Output the [x, y] coordinate of the center of the cell containing the given text.  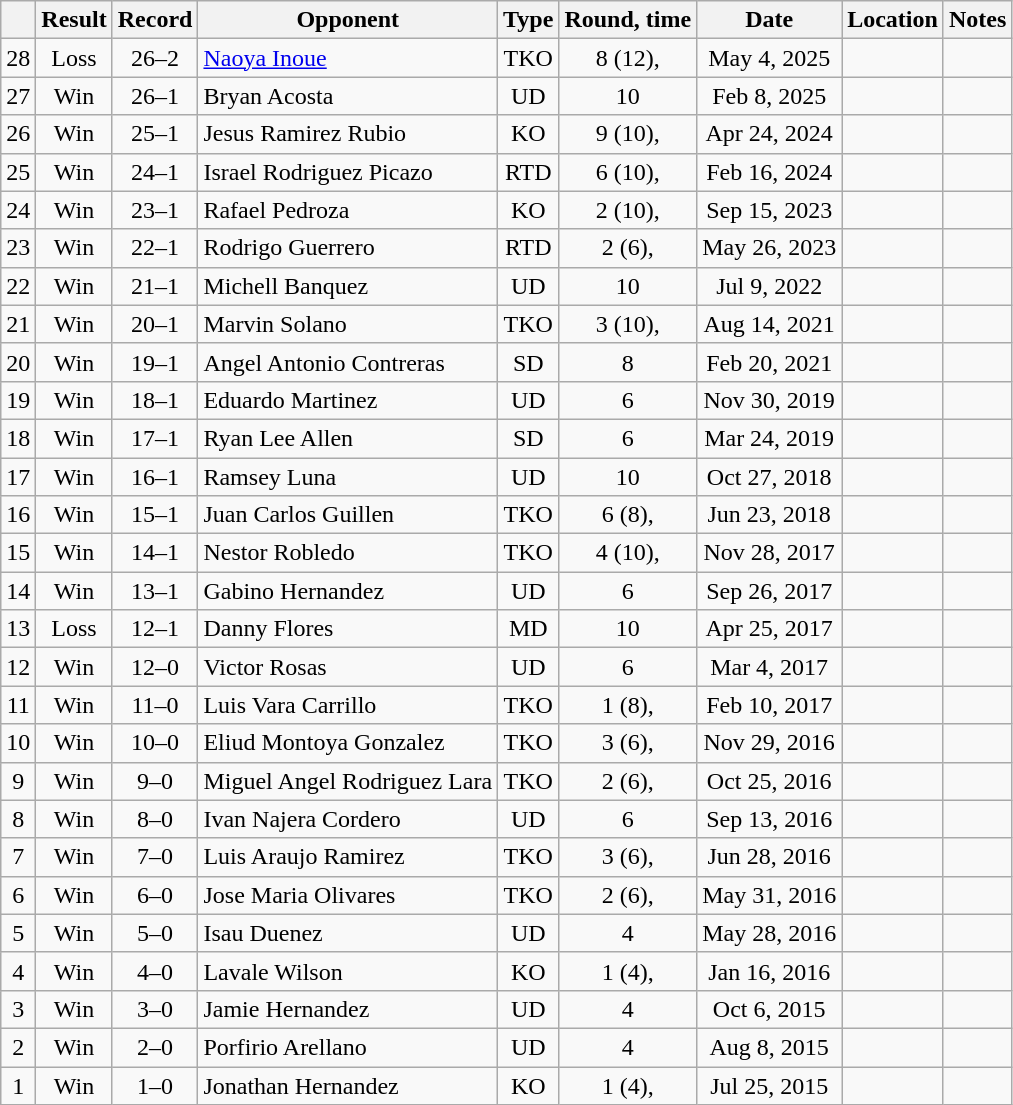
24–1 [155, 172]
Location [893, 20]
4 (10), [628, 553]
21 [18, 324]
May 4, 2025 [770, 58]
Isau Duenez [348, 933]
Sep 13, 2016 [770, 819]
13 [18, 629]
5 [18, 933]
Sep 15, 2023 [770, 210]
18–1 [155, 400]
15–1 [155, 515]
16–1 [155, 477]
27 [18, 96]
12–0 [155, 667]
Jul 25, 2015 [770, 1085]
23 [18, 248]
Oct 6, 2015 [770, 1009]
21–1 [155, 286]
Nov 30, 2019 [770, 400]
Marvin Solano [348, 324]
19–1 [155, 362]
Jose Maria Olivares [348, 895]
12 [18, 667]
Israel Rodriguez Picazo [348, 172]
5–0 [155, 933]
Victor Rosas [348, 667]
14–1 [155, 553]
Apr 24, 2024 [770, 134]
Round, time [628, 20]
Porfirio Arellano [348, 1047]
Apr 25, 2017 [770, 629]
Feb 8, 2025 [770, 96]
Jamie Hernandez [348, 1009]
4–0 [155, 971]
2 (10), [628, 210]
MD [528, 629]
20 [18, 362]
16 [18, 515]
26–2 [155, 58]
1–0 [155, 1085]
Danny Flores [348, 629]
7–0 [155, 857]
3–0 [155, 1009]
Eduardo Martinez [348, 400]
Mar 4, 2017 [770, 667]
May 31, 2016 [770, 895]
25 [18, 172]
Jan 16, 2016 [770, 971]
14 [18, 591]
17 [18, 477]
8 (12), [628, 58]
28 [18, 58]
26 [18, 134]
Angel Antonio Contreras [348, 362]
Ivan Najera Cordero [348, 819]
20–1 [155, 324]
22 [18, 286]
Lavale Wilson [348, 971]
7 [18, 857]
24 [18, 210]
26–1 [155, 96]
May 28, 2016 [770, 933]
25–1 [155, 134]
15 [18, 553]
Feb 20, 2021 [770, 362]
Nov 29, 2016 [770, 743]
Oct 25, 2016 [770, 781]
Rodrigo Guerrero [348, 248]
Notes [977, 20]
Luis Vara Carrillo [348, 705]
Type [528, 20]
Nov 28, 2017 [770, 553]
13–1 [155, 591]
Rafael Pedroza [348, 210]
Mar 24, 2019 [770, 438]
Gabino Hernandez [348, 591]
Ryan Lee Allen [348, 438]
Feb 10, 2017 [770, 705]
3 (10), [628, 324]
9 (10), [628, 134]
22–1 [155, 248]
Sep 26, 2017 [770, 591]
10–0 [155, 743]
Result [74, 20]
Ramsey Luna [348, 477]
1 [18, 1085]
Jun 23, 2018 [770, 515]
Michell Banquez [348, 286]
May 26, 2023 [770, 248]
23–1 [155, 210]
Juan Carlos Guillen [348, 515]
Jul 9, 2022 [770, 286]
2 [18, 1047]
Aug 14, 2021 [770, 324]
6 (8), [628, 515]
12–1 [155, 629]
Luis Araujo Ramirez [348, 857]
1 (8), [628, 705]
2–0 [155, 1047]
17–1 [155, 438]
Nestor Robledo [348, 553]
Jun 28, 2016 [770, 857]
Oct 27, 2018 [770, 477]
6–0 [155, 895]
19 [18, 400]
6 (10), [628, 172]
3 [18, 1009]
Record [155, 20]
Date [770, 20]
Naoya Inoue [348, 58]
Aug 8, 2015 [770, 1047]
Miguel Angel Rodriguez Lara [348, 781]
Opponent [348, 20]
9–0 [155, 781]
Bryan Acosta [348, 96]
11–0 [155, 705]
Eliud Montoya Gonzalez [348, 743]
11 [18, 705]
Jonathan Hernandez [348, 1085]
Feb 16, 2024 [770, 172]
Jesus Ramirez Rubio [348, 134]
18 [18, 438]
9 [18, 781]
8–0 [155, 819]
